For the text-containing cell, return its midpoint in (x, y) coordinate format. 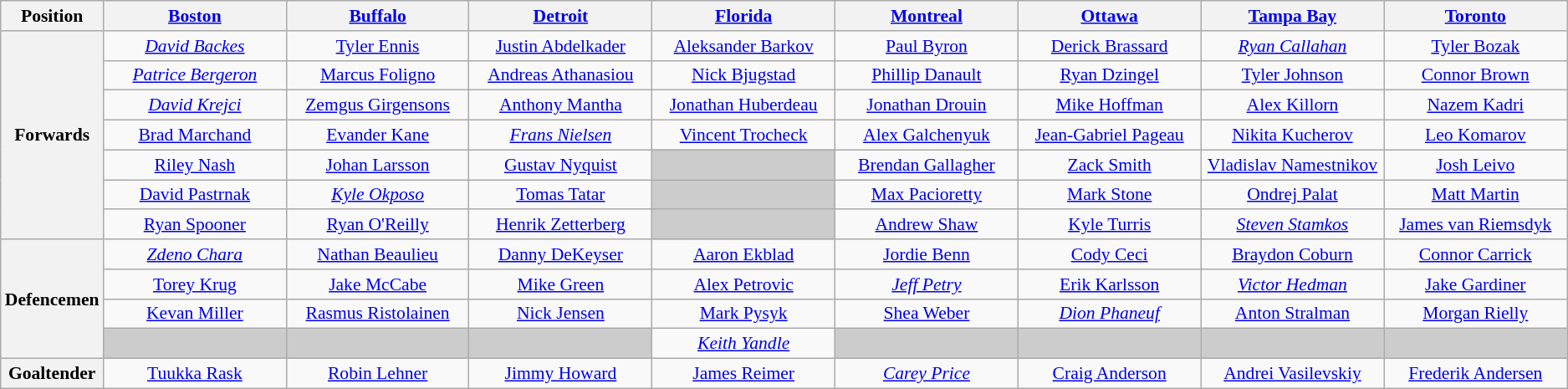
Ottawa (1109, 16)
Johan Larsson (378, 165)
Andreas Athanasiou (560, 75)
Mike Green (560, 284)
Frederik Andersen (1475, 374)
Nikita Kucherov (1293, 136)
Detroit (560, 16)
Kyle Okposo (378, 195)
Toronto (1475, 16)
Buffalo (378, 16)
Patrice Bergeron (196, 75)
Aaron Ekblad (744, 254)
Tyler Ennis (378, 46)
Matt Martin (1475, 195)
Montreal (927, 16)
Alex Galchenyuk (927, 136)
Connor Carrick (1475, 254)
Morgan Rielly (1475, 314)
Dion Phaneuf (1109, 314)
Nathan Beaulieu (378, 254)
Ryan Spooner (196, 225)
Goaltender (52, 374)
Tyler Bozak (1475, 46)
Florida (744, 16)
Victor Hedman (1293, 284)
Brad Marchand (196, 136)
Zdeno Chara (196, 254)
Jean-Gabriel Pageau (1109, 136)
Forwards (52, 136)
Andrew Shaw (927, 225)
Frans Nielsen (560, 136)
Josh Leivo (1475, 165)
Aleksander Barkov (744, 46)
Shea Weber (927, 314)
Jake McCabe (378, 284)
Leo Komarov (1475, 136)
Ondrej Palat (1293, 195)
David Pastrnak (196, 195)
Tuukka Rask (196, 374)
Position (52, 16)
James van Riemsdyk (1475, 225)
Brendan Gallagher (927, 165)
Vladislav Namestnikov (1293, 165)
Alex Petrovic (744, 284)
Zack Smith (1109, 165)
Boston (196, 16)
Robin Lehner (378, 374)
Jonathan Huberdeau (744, 105)
James Reimer (744, 374)
David Backes (196, 46)
Jeff Petry (927, 284)
Connor Brown (1475, 75)
Ryan Callahan (1293, 46)
Jimmy Howard (560, 374)
Tyler Johnson (1293, 75)
Nazem Kadri (1475, 105)
Jake Gardiner (1475, 284)
Alex Killorn (1293, 105)
Justin Abdelkader (560, 46)
Vincent Trocheck (744, 136)
Steven Stamkos (1293, 225)
Torey Krug (196, 284)
Jordie Benn (927, 254)
Phillip Danault (927, 75)
Defencemen (52, 299)
Braydon Coburn (1293, 254)
Keith Yandle (744, 344)
Kyle Turris (1109, 225)
Max Pacioretty (927, 195)
Paul Byron (927, 46)
Andrei Vasilevskiy (1293, 374)
Marcus Foligno (378, 75)
Nick Jensen (560, 314)
Jonathan Drouin (927, 105)
Mark Pysyk (744, 314)
Rasmus Ristolainen (378, 314)
Nick Bjugstad (744, 75)
Evander Kane (378, 136)
Kevan Miller (196, 314)
Riley Nash (196, 165)
Tomas Tatar (560, 195)
Cody Ceci (1109, 254)
Ryan O'Reilly (378, 225)
Henrik Zetterberg (560, 225)
David Krejci (196, 105)
Ryan Dzingel (1109, 75)
Anthony Mantha (560, 105)
Erik Karlsson (1109, 284)
Danny DeKeyser (560, 254)
Mark Stone (1109, 195)
Zemgus Girgensons (378, 105)
Gustav Nyquist (560, 165)
Tampa Bay (1293, 16)
Anton Stralman (1293, 314)
Mike Hoffman (1109, 105)
Carey Price (927, 374)
Craig Anderson (1109, 374)
Derick Brassard (1109, 46)
